Find where the given text appears and provide that cell's center as (X, Y) coordinate. 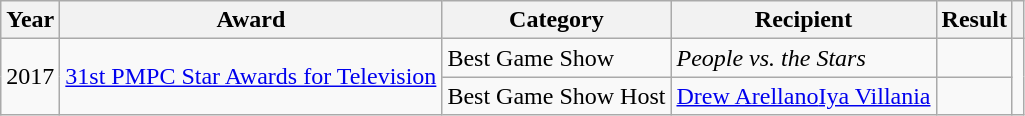
Award (251, 20)
Result (974, 20)
People vs. the Stars (804, 58)
Drew ArellanoIya Villania (804, 96)
31st PMPC Star Awards for Television (251, 77)
Year (30, 20)
2017 (30, 77)
Best Game Show (556, 58)
Category (556, 20)
Recipient (804, 20)
Best Game Show Host (556, 96)
